Output the [x, y] coordinate of the center of the cell containing the given text.  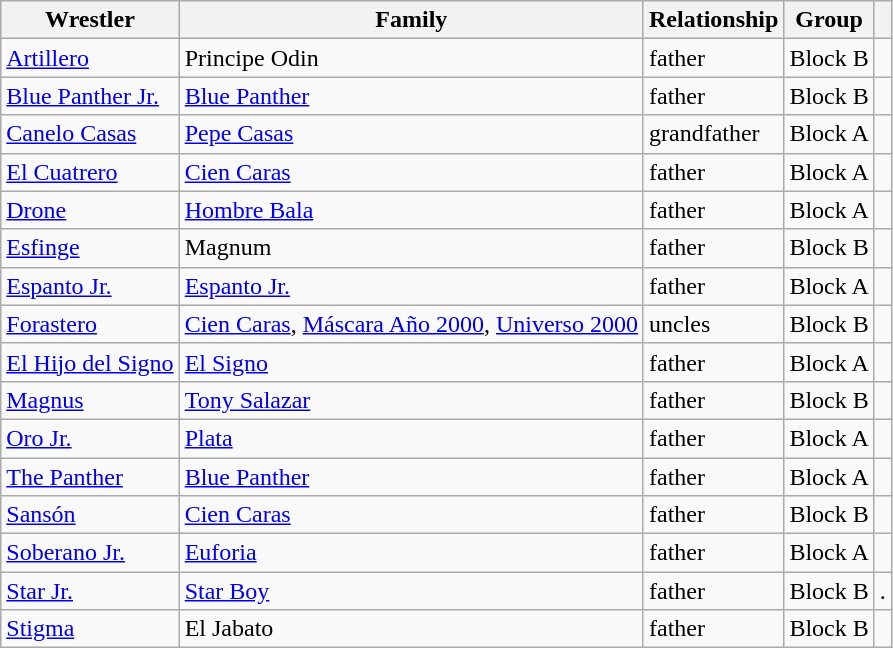
Star Jr. [90, 591]
Star Boy [411, 591]
Hombre Bala [411, 210]
Wrestler [90, 20]
Forastero [90, 324]
Stigma [90, 629]
Sansón [90, 515]
El Hijo del Signo [90, 362]
. [882, 591]
Magnus [90, 400]
Soberano Jr. [90, 553]
Relationship [713, 20]
Canelo Casas [90, 134]
Plata [411, 438]
Pepe Casas [411, 134]
Magnum [411, 248]
El Jabato [411, 629]
Tony Salazar [411, 400]
Group [829, 20]
Oro Jr. [90, 438]
El Cuatrero [90, 172]
Principe Odin [411, 58]
Blue Panther Jr. [90, 96]
Esfinge [90, 248]
uncles [713, 324]
Family [411, 20]
grandfather [713, 134]
Euforia [411, 553]
Artillero [90, 58]
Cien Caras, Máscara Año 2000, Universo 2000 [411, 324]
The Panther [90, 477]
El Signo [411, 362]
Drone [90, 210]
